From the cell containing the given text, extract its center point as [x, y] coordinate. 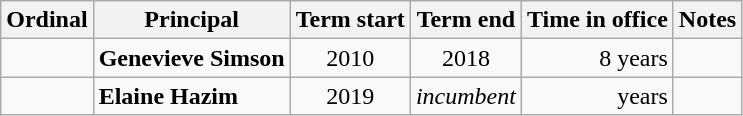
Ordinal [47, 20]
8 years [597, 58]
Genevieve Simson [192, 58]
Principal [192, 20]
Term end [466, 20]
Elaine Hazim [192, 96]
2018 [466, 58]
years [597, 96]
2010 [350, 58]
2019 [350, 96]
Term start [350, 20]
incumbent [466, 96]
Notes [707, 20]
Time in office [597, 20]
